Pinpoint the cell where the given text exists, returning its [X, Y] midpoint coordinate. 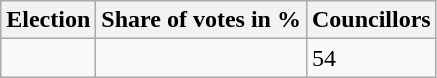
Share of votes in % [202, 20]
54 [371, 58]
Election [48, 20]
Councillors [371, 20]
